Find where the given text appears and provide that cell's center as (x, y) coordinate. 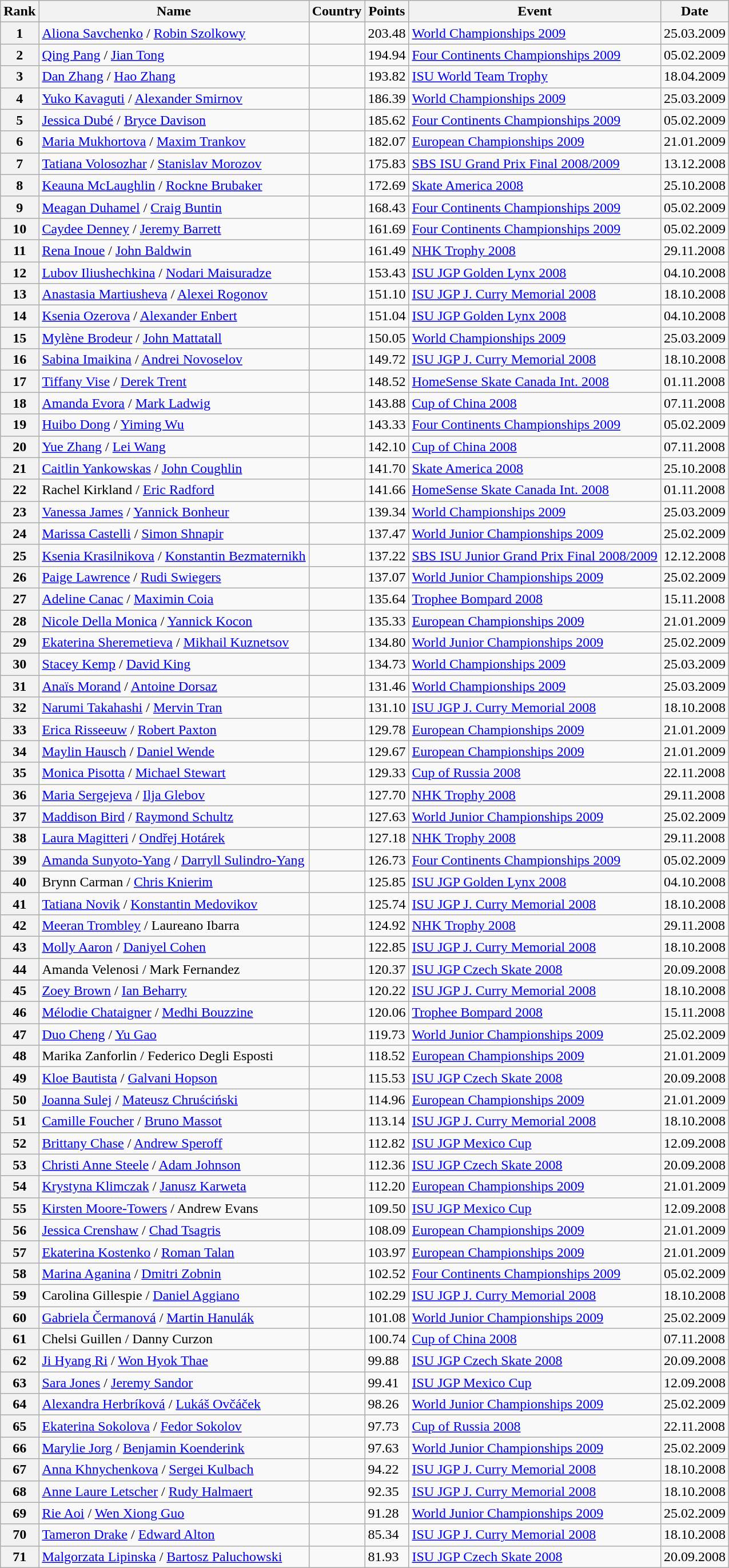
63 (19, 1383)
Name (174, 11)
11 (19, 250)
Kloe Bautista / Galvani Hopson (174, 1078)
135.64 (387, 599)
Mylène Brodeur / John Mattatall (174, 338)
Christi Anne Steele / Adam Johnson (174, 1165)
102.29 (387, 1295)
36 (19, 795)
Anaïs Morand / Antoine Dorsaz (174, 686)
45 (19, 991)
112.20 (387, 1187)
46 (19, 1013)
131.46 (387, 686)
70 (19, 1535)
Ji Hyang Ri / Won Hyok Thae (174, 1361)
Stacey Kemp / David King (174, 664)
81.93 (387, 1557)
Qing Pang / Jian Tong (174, 55)
135.33 (387, 620)
23 (19, 512)
28 (19, 620)
20 (19, 447)
Carolina Gillespie / Daniel Aggiano (174, 1295)
112.82 (387, 1143)
39 (19, 860)
150.05 (387, 338)
194.94 (387, 55)
Maria Sergejeva / Ilja Glebov (174, 795)
Molly Aaron / Daniyel Cohen (174, 947)
12.12.2008 (694, 555)
34 (19, 751)
Huibo Dong / Yiming Wu (174, 425)
120.22 (387, 991)
38 (19, 838)
137.07 (387, 577)
Laura Magitteri / Ondřej Hotárek (174, 838)
42 (19, 925)
168.43 (387, 207)
Marylie Jorg / Benjamin Koenderink (174, 1448)
1 (19, 33)
65 (19, 1426)
33 (19, 730)
3 (19, 77)
40 (19, 882)
97.63 (387, 1448)
52 (19, 1143)
185.62 (387, 120)
48 (19, 1056)
120.06 (387, 1013)
Country (337, 11)
122.85 (387, 947)
Rank (19, 11)
17 (19, 381)
175.83 (387, 164)
85.34 (387, 1535)
186.39 (387, 98)
6 (19, 142)
5 (19, 120)
19 (19, 425)
4 (19, 98)
142.10 (387, 447)
Alexandra Herbríková / Lukáš Ovčáček (174, 1404)
12 (19, 273)
94.22 (387, 1470)
97.73 (387, 1426)
172.69 (387, 185)
Meagan Duhamel / Craig Buntin (174, 207)
Maddison Bird / Raymond Schultz (174, 817)
Anastasia Martiusheva / Alexei Rogonov (174, 295)
59 (19, 1295)
SBS ISU Junior Grand Prix Final 2008/2009 (535, 555)
161.49 (387, 250)
99.41 (387, 1383)
SBS ISU Grand Prix Final 2008/2009 (535, 164)
Zoey Brown / Ian Beharry (174, 991)
27 (19, 599)
Caitlin Yankowskas / John Coughlin (174, 468)
Event (535, 11)
92.35 (387, 1491)
30 (19, 664)
129.67 (387, 751)
62 (19, 1361)
Joanna Sulej / Mateusz Chruściński (174, 1100)
71 (19, 1557)
131.10 (387, 708)
141.66 (387, 490)
134.80 (387, 643)
Narumi Takahashi / Mervin Tran (174, 708)
193.82 (387, 77)
Camille Foucher / Bruno Massot (174, 1121)
101.08 (387, 1317)
10 (19, 229)
18 (19, 403)
Erica Risseeuw / Robert Paxton (174, 730)
149.72 (387, 360)
22 (19, 490)
57 (19, 1252)
16 (19, 360)
2 (19, 55)
Adeline Canac / Maximin Coia (174, 599)
203.48 (387, 33)
Ekaterina Sokolova / Fedor Sokolov (174, 1426)
18.04.2009 (694, 77)
Tameron Drake / Edward Alton (174, 1535)
Aliona Savchenko / Robin Szolkowy (174, 33)
8 (19, 185)
114.96 (387, 1100)
Maria Mukhortova / Maxim Trankov (174, 142)
51 (19, 1121)
Ksenia Krasilnikova / Konstantin Bezmaternikh (174, 555)
Rachel Kirkland / Eric Radford (174, 490)
67 (19, 1470)
Marika Zanforlin / Federico Degli Esposti (174, 1056)
143.88 (387, 403)
69 (19, 1513)
Mélodie Chataigner / Medhi Bouzzine (174, 1013)
129.78 (387, 730)
Date (694, 11)
Rie Aoi / Wen Xiong Guo (174, 1513)
120.37 (387, 969)
64 (19, 1404)
13.12.2008 (694, 164)
143.33 (387, 425)
Brittany Chase / Andrew Speroff (174, 1143)
55 (19, 1208)
102.52 (387, 1273)
47 (19, 1034)
35 (19, 773)
Marina Aganina / Dmitri Zobnin (174, 1273)
161.69 (387, 229)
119.73 (387, 1034)
Yuko Kavaguti / Alexander Smirnov (174, 98)
31 (19, 686)
112.36 (387, 1165)
103.97 (387, 1252)
127.18 (387, 838)
137.47 (387, 534)
Duo Cheng / Yu Gao (174, 1034)
41 (19, 904)
Ekaterina Kostenko / Roman Talan (174, 1252)
ISU World Team Trophy (535, 77)
137.22 (387, 555)
61 (19, 1339)
9 (19, 207)
15 (19, 338)
Amanda Velenosi / Mark Fernandez (174, 969)
115.53 (387, 1078)
Monica Pisotta / Michael Stewart (174, 773)
108.09 (387, 1230)
44 (19, 969)
37 (19, 817)
13 (19, 295)
Malgorzata Lipinska / Bartosz Paluchowski (174, 1557)
Dan Zhang / Hao Zhang (174, 77)
50 (19, 1100)
129.33 (387, 773)
7 (19, 164)
182.07 (387, 142)
139.34 (387, 512)
Brynn Carman / Chris Knierim (174, 882)
43 (19, 947)
Gabriela Čermanová / Martin Hanulák (174, 1317)
Amanda Sunyoto-Yang / Darryll Sulindro-Yang (174, 860)
Caydee Denney / Jeremy Barrett (174, 229)
Sabina Imaikina / Andrei Novoselov (174, 360)
Jessica Crenshaw / Chad Tsagris (174, 1230)
54 (19, 1187)
Kirsten Moore-Towers / Andrew Evans (174, 1208)
99.88 (387, 1361)
151.10 (387, 295)
Jessica Dubé / Bryce Davison (174, 120)
29 (19, 643)
148.52 (387, 381)
Paige Lawrence / Rudi Swiegers (174, 577)
Krystyna Klimczak / Janusz Karweta (174, 1187)
127.70 (387, 795)
Amanda Evora / Mark Ladwig (174, 403)
68 (19, 1491)
56 (19, 1230)
Anna Khnychenkova / Sergei Kulbach (174, 1470)
Chelsi Guillen / Danny Curzon (174, 1339)
125.85 (387, 882)
Nicole Della Monica / Yannick Kocon (174, 620)
Keauna McLaughlin / Rockne Brubaker (174, 185)
Sara Jones / Jeremy Sandor (174, 1383)
Marissa Castelli / Simon Shnapir (174, 534)
58 (19, 1273)
100.74 (387, 1339)
118.52 (387, 1056)
66 (19, 1448)
127.63 (387, 817)
Maylin Hausch / Daniel Wende (174, 751)
60 (19, 1317)
Tiffany Vise / Derek Trent (174, 381)
49 (19, 1078)
24 (19, 534)
113.14 (387, 1121)
21 (19, 468)
151.04 (387, 316)
91.28 (387, 1513)
124.92 (387, 925)
Anne Laure Letscher / Rudy Halmaert (174, 1491)
Meeran Trombley / Laureano Ibarra (174, 925)
53 (19, 1165)
134.73 (387, 664)
Vanessa James / Yannick Bonheur (174, 512)
Points (387, 11)
98.26 (387, 1404)
Lubov Iliushechkina / Nodari Maisuradze (174, 273)
Tatiana Volosozhar / Stanislav Morozov (174, 164)
Tatiana Novik / Konstantin Medovikov (174, 904)
153.43 (387, 273)
141.70 (387, 468)
26 (19, 577)
Ekaterina Sheremetieva / Mikhail Kuznetsov (174, 643)
Rena Inoue / John Baldwin (174, 250)
25 (19, 555)
Yue Zhang / Lei Wang (174, 447)
109.50 (387, 1208)
32 (19, 708)
125.74 (387, 904)
126.73 (387, 860)
14 (19, 316)
Ksenia Ozerova / Alexander Enbert (174, 316)
